Return (X, Y) of the center of cell containing provided text 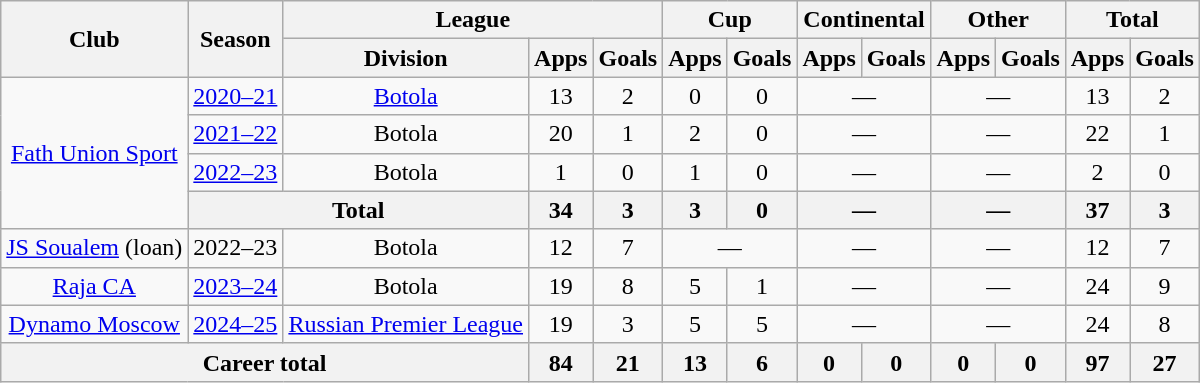
Russian Premier League (406, 324)
Division (406, 58)
9 (1165, 286)
22 (1097, 134)
20 (561, 134)
2023–24 (236, 286)
2020–21 (236, 96)
97 (1097, 362)
Career total (265, 362)
27 (1165, 362)
37 (1097, 210)
Dynamo Moscow (94, 324)
2024–25 (236, 324)
JS Soualem (loan) (94, 248)
6 (762, 362)
Continental (864, 20)
21 (628, 362)
2021–22 (236, 134)
Other (998, 20)
Season (236, 39)
Club (94, 39)
Fath Union Sport (94, 153)
84 (561, 362)
34 (561, 210)
League (473, 20)
Raja CA (94, 286)
Cup (730, 20)
